Scan for the cell matching the given text and deliver its [x, y] coordinate at center. 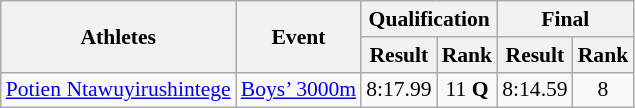
8:14.59 [534, 90]
Event [298, 36]
Boys’ 3000m [298, 90]
Potien Ntawuyirushintege [118, 90]
8 [604, 90]
Final [565, 19]
8:17.99 [398, 90]
11 Q [468, 90]
Athletes [118, 36]
Qualification [429, 19]
